Return [X, Y] of the center of cell containing provided text 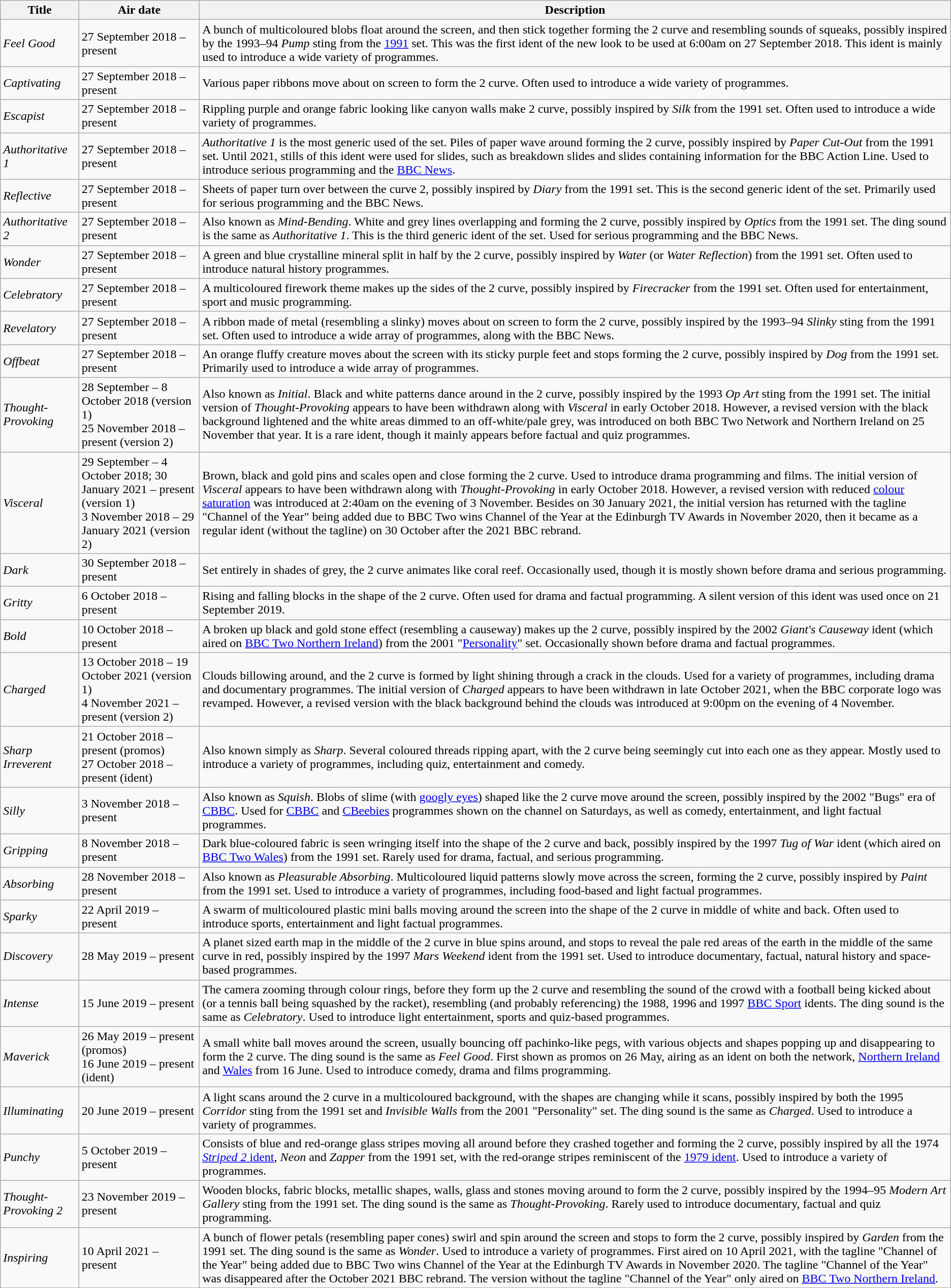
Celebratory [40, 295]
28 May 2019 – present [139, 956]
13 October 2018 – 19 October 2021 (version 1)4 November 2021 – present (version 2) [139, 690]
3 November 2018 – present [139, 811]
Air date [139, 10]
15 June 2019 – present [139, 1003]
Discovery [40, 956]
Visceral [40, 503]
Feel Good [40, 43]
21 October 2018 – present (promos)27 October 2018 – present (ident) [139, 757]
Sharp Irreverent [40, 757]
23 November 2019 – present [139, 1204]
Maverick [40, 1056]
Thought-Provoking 2 [40, 1204]
Punchy [40, 1157]
Thought-Provoking [40, 414]
Silly [40, 811]
Sparky [40, 916]
6 October 2018 – present [139, 603]
Wonder [40, 262]
8 November 2018 – present [139, 850]
Dark [40, 570]
Title [40, 10]
Various paper ribbons move about on screen to form the 2 curve. Often used to introduce a wide variety of programmes. [575, 83]
Absorbing [40, 884]
Description [575, 10]
Captivating [40, 83]
Intense [40, 1003]
Revelatory [40, 328]
Illuminating [40, 1110]
Charged [40, 690]
26 May 2019 – present (promos) 16 June 2019 – present (ident) [139, 1056]
Bold [40, 636]
10 October 2018 – present [139, 636]
Authoritative 1 [40, 156]
28 September – 8 October 2018 (version 1)25 November 2018 – present (version 2) [139, 414]
20 June 2019 – present [139, 1110]
Reflective [40, 196]
Gritty [40, 603]
Authoritative 2 [40, 229]
22 April 2019 – present [139, 916]
5 October 2019 – present [139, 1157]
10 April 2021 – present [139, 1258]
Escapist [40, 116]
29 September – 4 October 2018; 30 January 2021 – present (version 1)3 November 2018 – 29 January 2021 (version 2) [139, 503]
Offbeat [40, 361]
28 November 2018 – present [139, 884]
Inspiring [40, 1258]
30 September 2018 – present [139, 570]
Gripping [40, 850]
